For the text-containing cell, return its midpoint in (X, Y) coordinate format. 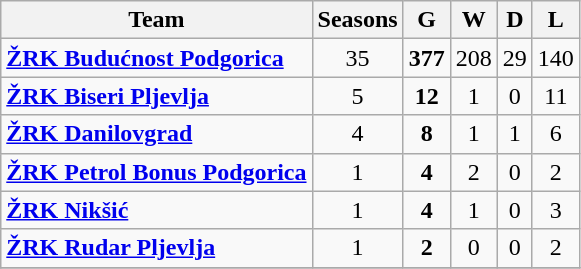
ŽRK Rudar Pljevlja (156, 248)
ŽRK Budućnost Podgorica (156, 58)
35 (358, 58)
208 (474, 58)
Team (156, 20)
ŽRK Petrol Bonus Podgorica (156, 172)
12 (426, 96)
Seasons (358, 20)
ŽRK Danilovgrad (156, 134)
3 (556, 210)
8 (426, 134)
29 (514, 58)
G (426, 20)
377 (426, 58)
5 (358, 96)
6 (556, 134)
ŽRK Biseri Pljevlja (156, 96)
ŽRK Nikšić (156, 210)
L (556, 20)
D (514, 20)
11 (556, 96)
140 (556, 58)
W (474, 20)
